Detect which cell encompasses the target text, then output its [x, y] center coordinate. 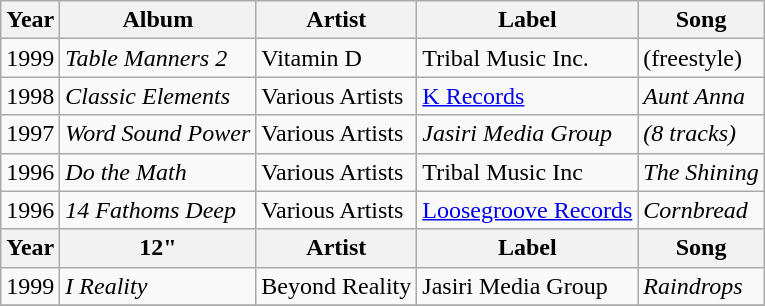
Beyond Reality [336, 286]
Table Manners 2 [158, 58]
The Shining [701, 172]
12" [158, 248]
Word Sound Power [158, 134]
1998 [30, 96]
Loosegroove Records [528, 210]
14 Fathoms Deep [158, 210]
Tribal Music Inc. [528, 58]
Tribal Music Inc [528, 172]
Classic Elements [158, 96]
Vitamin D [336, 58]
K Records [528, 96]
I Reality [158, 286]
Aunt Anna [701, 96]
Album [158, 20]
Do the Math [158, 172]
1997 [30, 134]
Raindrops [701, 286]
Cornbread [701, 210]
(8 tracks) [701, 134]
(freestyle) [701, 58]
